Capture the cell that displays the provided text and extract its [x, y] central coordinate. 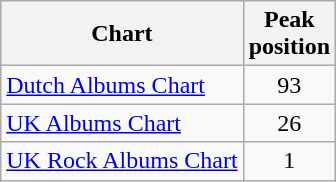
Chart [122, 34]
93 [289, 85]
1 [289, 161]
Peakposition [289, 34]
Dutch Albums Chart [122, 85]
UK Rock Albums Chart [122, 161]
UK Albums Chart [122, 123]
26 [289, 123]
